Identify which cell holds the provided text, then report its (x, y) central coordinate. 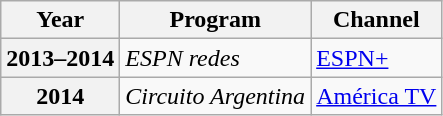
Program (216, 20)
Year (60, 20)
América TV (376, 96)
2014 (60, 96)
ESPN redes (216, 58)
ESPN+ (376, 58)
2013–2014 (60, 58)
Circuito Argentina (216, 96)
Channel (376, 20)
